Output the (X, Y) coordinate of the center of the cell containing the given text.  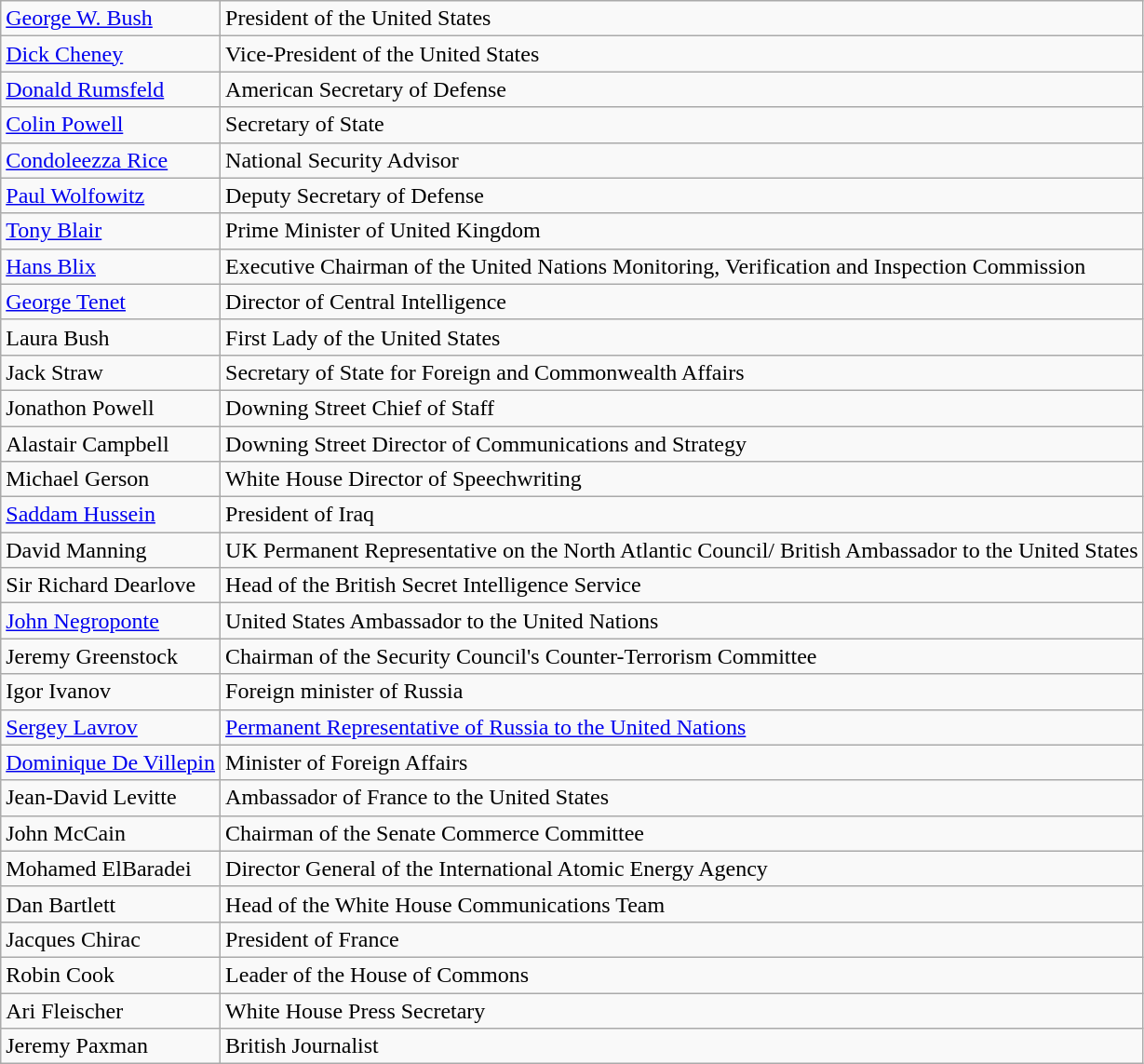
George Tenet (111, 302)
John McCain (111, 833)
Minister of Foreign Affairs (682, 762)
Dick Cheney (111, 54)
United States Ambassador to the United Nations (682, 621)
Igor Ivanov (111, 692)
Executive Chairman of the United Nations Monitoring, Verification and Inspection Commission (682, 266)
Tony Blair (111, 231)
Dan Bartlett (111, 904)
Leader of the House of Commons (682, 975)
George W. Bush (111, 19)
Head of the British Secret Intelligence Service (682, 586)
Chairman of the Security Council's Counter-Terrorism Committee (682, 656)
Donald Rumsfeld (111, 89)
President of France (682, 939)
American Secretary of Defense (682, 89)
Mohamed ElBaradei (111, 869)
Laura Bush (111, 337)
British Journalist (682, 1046)
John Negroponte (111, 621)
Deputy Secretary of Defense (682, 195)
Secretary of State (682, 125)
Downing Street Director of Communications and Strategy (682, 444)
Jean-David Levitte (111, 798)
President of Iraq (682, 515)
Permanent Representative of Russia to the United Nations (682, 727)
Director of Central Intelligence (682, 302)
Alastair Campbell (111, 444)
Jack Straw (111, 372)
Michael Gerson (111, 479)
UK Permanent Representative on the North Atlantic Council/ British Ambassador to the United States (682, 550)
Downing Street Chief of Staff (682, 408)
Ari Fleischer (111, 1010)
Sergey Lavrov (111, 727)
Ambassador of France to the United States (682, 798)
Jeremy Greenstock (111, 656)
White House Director of Speechwriting (682, 479)
Dominique De Villepin (111, 762)
Prime Minister of United Kingdom (682, 231)
Condoleezza Rice (111, 160)
Jonathon Powell (111, 408)
Colin Powell (111, 125)
Robin Cook (111, 975)
Saddam Hussein (111, 515)
Secretary of State for Foreign and Commonwealth Affairs (682, 372)
Sir Richard Dearlove (111, 586)
Hans Blix (111, 266)
National Security Advisor (682, 160)
Jeremy Paxman (111, 1046)
Director General of the International Atomic Energy Agency (682, 869)
Jacques Chirac (111, 939)
Head of the White House Communications Team (682, 904)
Paul Wolfowitz (111, 195)
David Manning (111, 550)
Foreign minister of Russia (682, 692)
President of the United States (682, 19)
Chairman of the Senate Commerce Committee (682, 833)
First Lady of the United States (682, 337)
White House Press Secretary (682, 1010)
Vice-President of the United States (682, 54)
